Determine the [x, y] coordinate at the center of the cell enclosing the given text.  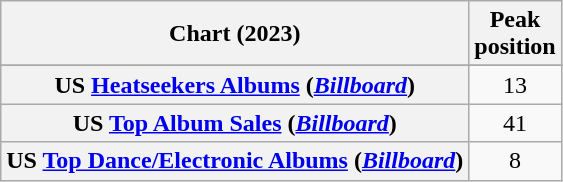
13 [515, 85]
US Heatseekers Albums (Billboard) [235, 85]
41 [515, 123]
Chart (2023) [235, 34]
Peakposition [515, 34]
US Top Dance/Electronic Albums (Billboard) [235, 161]
8 [515, 161]
US Top Album Sales (Billboard) [235, 123]
